Output the (x, y) coordinate of the center of the cell containing the given text.  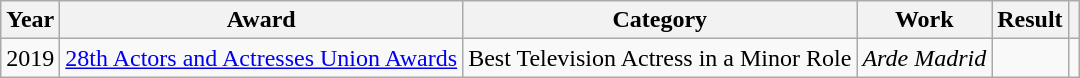
Category (660, 20)
2019 (30, 58)
Award (262, 20)
Best Television Actress in a Minor Role (660, 58)
Result (1030, 20)
Arde Madrid (924, 58)
Work (924, 20)
Year (30, 20)
28th Actors and Actresses Union Awards (262, 58)
